Determine the (x, y) coordinate at the center of the cell enclosing the given text.  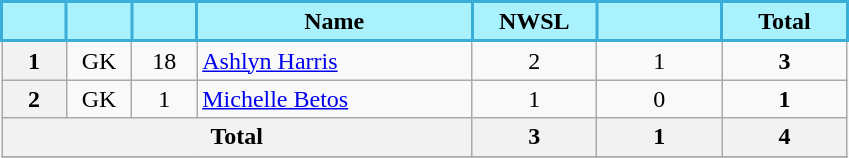
Michelle Betos (334, 99)
Name (334, 22)
Ashlyn Harris (334, 60)
NWSL (534, 22)
0 (660, 99)
18 (164, 60)
4 (784, 137)
